For the text-containing cell, return its midpoint in (X, Y) coordinate format. 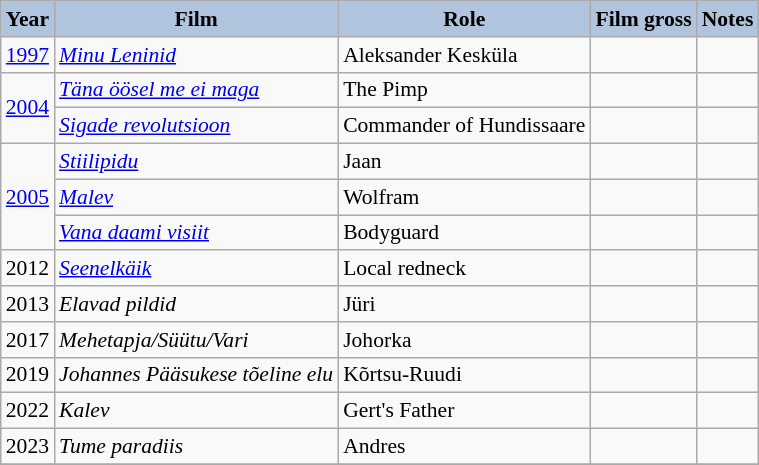
Seenelkäik (196, 269)
Aleksander Kesküla (464, 55)
Mehetapja/Süütu/Vari (196, 340)
Film (196, 19)
Vana daami visiit (196, 233)
Local redneck (464, 269)
Gert's Father (464, 411)
Kalev (196, 411)
Elavad pildid (196, 304)
Johorka (464, 340)
2019 (28, 375)
2017 (28, 340)
Wolfram (464, 197)
2023 (28, 447)
Tume paradiis (196, 447)
Johannes Pääsukese tõeline elu (196, 375)
Andres (464, 447)
Year (28, 19)
2012 (28, 269)
2013 (28, 304)
Bodyguard (464, 233)
Notes (728, 19)
Jaan (464, 162)
Sigade revolutsioon (196, 126)
1997 (28, 55)
Kõrtsu-Ruudi (464, 375)
Malev (196, 197)
Stiilipidu (196, 162)
Role (464, 19)
The Pimp (464, 90)
Jüri (464, 304)
2022 (28, 411)
Commander of Hundissaare (464, 126)
2004 (28, 108)
Täna öösel me ei maga (196, 90)
Minu Leninid (196, 55)
2005 (28, 198)
Film gross (643, 19)
